Determine the (X, Y) coordinate at the center of the cell enclosing the given text.  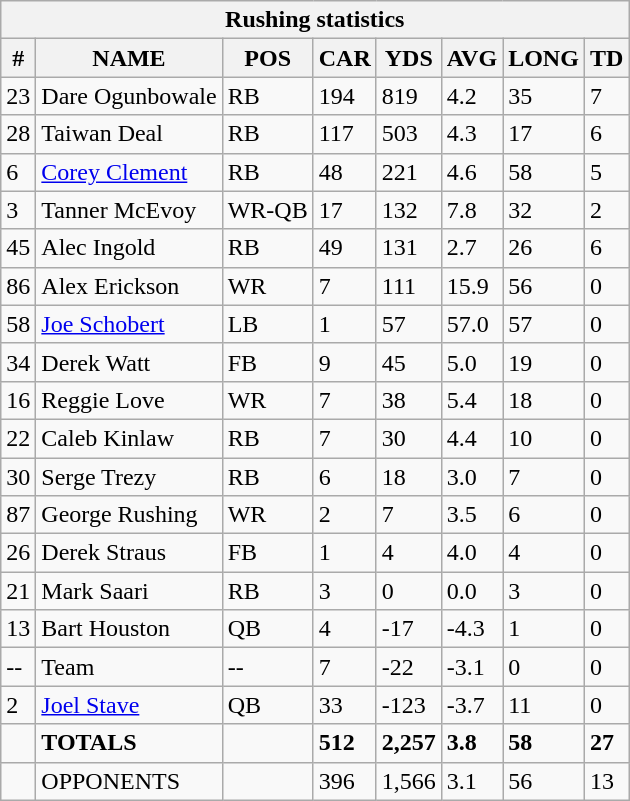
5 (606, 172)
Joe Schobert (129, 324)
19 (544, 362)
George Rushing (129, 515)
Rushing statistics (315, 20)
194 (344, 96)
11 (544, 705)
7.8 (472, 210)
1,566 (408, 781)
10 (544, 438)
111 (408, 286)
-17 (408, 629)
5.0 (472, 362)
Alex Erickson (129, 286)
2,257 (408, 743)
POS (268, 58)
Reggie Love (129, 400)
-4.3 (472, 629)
23 (18, 96)
# (18, 58)
-123 (408, 705)
Corey Clement (129, 172)
221 (408, 172)
Joel Stave (129, 705)
4.2 (472, 96)
35 (544, 96)
CAR (344, 58)
TD (606, 58)
131 (408, 248)
32 (544, 210)
3.0 (472, 477)
15.9 (472, 286)
117 (344, 134)
33 (344, 705)
503 (408, 134)
87 (18, 515)
57.0 (472, 324)
-3.1 (472, 667)
WR-QB (268, 210)
Derek Watt (129, 362)
132 (408, 210)
4.4 (472, 438)
Caleb Kinlaw (129, 438)
LONG (544, 58)
YDS (408, 58)
3.1 (472, 781)
Tanner McEvoy (129, 210)
34 (18, 362)
28 (18, 134)
Taiwan Deal (129, 134)
3.8 (472, 743)
21 (18, 591)
16 (18, 400)
512 (344, 743)
Derek Straus (129, 553)
396 (344, 781)
5.4 (472, 400)
48 (344, 172)
Bart Houston (129, 629)
3.5 (472, 515)
Mark Saari (129, 591)
22 (18, 438)
Serge Trezy (129, 477)
4.0 (472, 553)
4.3 (472, 134)
NAME (129, 58)
27 (606, 743)
AVG (472, 58)
Alec Ingold (129, 248)
819 (408, 96)
49 (344, 248)
0.0 (472, 591)
TOTALS (129, 743)
2.7 (472, 248)
9 (344, 362)
-22 (408, 667)
86 (18, 286)
LB (268, 324)
-3.7 (472, 705)
OPPONENTS (129, 781)
4.6 (472, 172)
Team (129, 667)
38 (408, 400)
Dare Ogunbowale (129, 96)
